Search for the cell housing the specified text and yield its (X, Y) center coordinate. 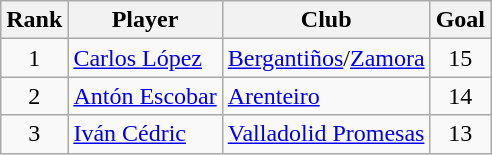
Valladolid Promesas (326, 134)
13 (460, 134)
2 (34, 96)
Goal (460, 20)
Club (326, 20)
Bergantiños/Zamora (326, 58)
1 (34, 58)
Carlos López (145, 58)
Antón Escobar (145, 96)
14 (460, 96)
15 (460, 58)
Iván Cédric (145, 134)
Arenteiro (326, 96)
Rank (34, 20)
Player (145, 20)
3 (34, 134)
